Detect which cell encompasses the target text, then output its [x, y] center coordinate. 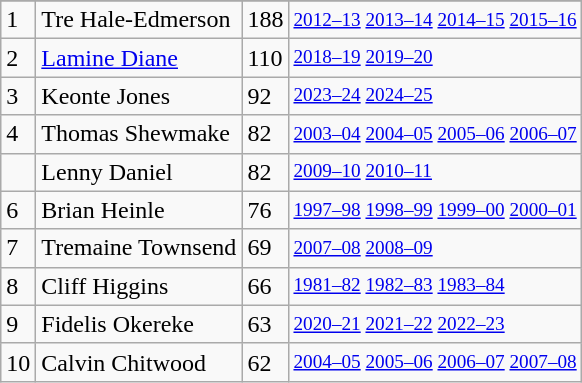
2012–13 2013–14 2014–15 2015–16 [435, 20]
110 [266, 58]
4 [18, 134]
2004–05 2005–06 2006–07 2007–08 [435, 362]
188 [266, 20]
2023–24 2024–25 [435, 96]
Cliff Higgins [139, 286]
2009–10 2010–11 [435, 172]
6 [18, 210]
69 [266, 248]
Tre Hale-Edmerson [139, 20]
9 [18, 324]
3 [18, 96]
63 [266, 324]
Calvin Chitwood [139, 362]
2003–04 2004–05 2005–06 2006–07 [435, 134]
76 [266, 210]
8 [18, 286]
Tremaine Townsend [139, 248]
10 [18, 362]
2018–19 2019–20 [435, 58]
1997–98 1998–99 1999–00 2000–01 [435, 210]
66 [266, 286]
Lamine Diane [139, 58]
Lenny Daniel [139, 172]
2007–08 2008–09 [435, 248]
7 [18, 248]
1981–82 1982–83 1983–84 [435, 286]
2 [18, 58]
92 [266, 96]
2020–21 2021–22 2022–23 [435, 324]
Brian Heinle [139, 210]
Thomas Shewmake [139, 134]
62 [266, 362]
Keonte Jones [139, 96]
1 [18, 20]
Fidelis Okereke [139, 324]
